Pinpoint the cell where the given text exists, returning its (x, y) midpoint coordinate. 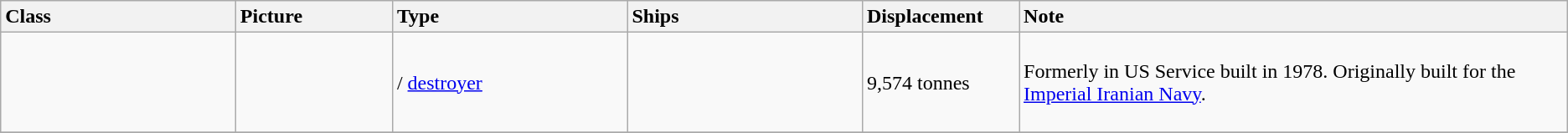
Type (509, 17)
Picture (313, 17)
Class (119, 17)
9,574 tonnes (940, 82)
/ destroyer (509, 82)
Displacement (940, 17)
Note (1293, 17)
Ships (745, 17)
Formerly in US Service built in 1978. Originally built for the Imperial Iranian Navy. (1293, 82)
